Determine the (X, Y) coordinate at the center of the cell enclosing the given text.  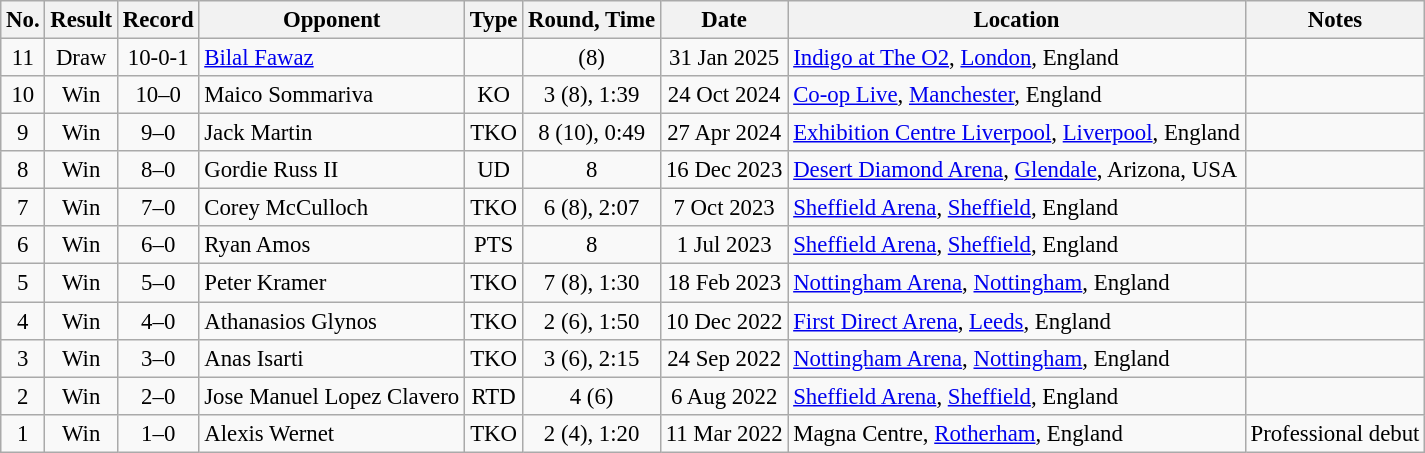
Type (493, 20)
18 Feb 2023 (724, 283)
Peter Kramer (332, 283)
Corey McCulloch (332, 208)
Opponent (332, 20)
10 (23, 95)
1–0 (158, 433)
4 (6) (592, 396)
Draw (82, 58)
6 (8), 2:07 (592, 208)
7 Oct 2023 (724, 208)
Round, Time (592, 20)
4 (23, 321)
6 (23, 245)
4–0 (158, 321)
First Direct Arena, Leeds, England (1016, 321)
24 Oct 2024 (724, 95)
Alexis Wernet (332, 433)
Jose Manuel Lopez Clavero (332, 396)
Maico Sommariva (332, 95)
2 (6), 1:50 (592, 321)
Jack Martin (332, 133)
9 (23, 133)
5–0 (158, 283)
10–0 (158, 95)
Anas Isarti (332, 358)
(8) (592, 58)
8 (10), 0:49 (592, 133)
3 (8), 1:39 (592, 95)
3–0 (158, 358)
Magna Centre, Rotherham, England (1016, 433)
2 (4), 1:20 (592, 433)
UD (493, 170)
24 Sep 2022 (724, 358)
5 (23, 283)
Desert Diamond Arena, Glendale, Arizona, USA (1016, 170)
6 Aug 2022 (724, 396)
8–0 (158, 170)
Notes (1335, 20)
PTS (493, 245)
Location (1016, 20)
Gordie Russ II (332, 170)
11 Mar 2022 (724, 433)
Result (82, 20)
7 (23, 208)
9–0 (158, 133)
Indigo at The O2, London, England (1016, 58)
6–0 (158, 245)
2–0 (158, 396)
Date (724, 20)
No. (23, 20)
Record (158, 20)
3 (6), 2:15 (592, 358)
2 (23, 396)
Professional debut (1335, 433)
KO (493, 95)
16 Dec 2023 (724, 170)
Athanasios Glynos (332, 321)
11 (23, 58)
27 Apr 2024 (724, 133)
7 (8), 1:30 (592, 283)
Ryan Amos (332, 245)
10 Dec 2022 (724, 321)
Exhibition Centre Liverpool, Liverpool, England (1016, 133)
3 (23, 358)
RTD (493, 396)
31 Jan 2025 (724, 58)
1 (23, 433)
Bilal Fawaz (332, 58)
10-0-1 (158, 58)
1 Jul 2023 (724, 245)
7–0 (158, 208)
Co-op Live, Manchester, England (1016, 95)
